Return [X, Y] of the center of cell containing provided text 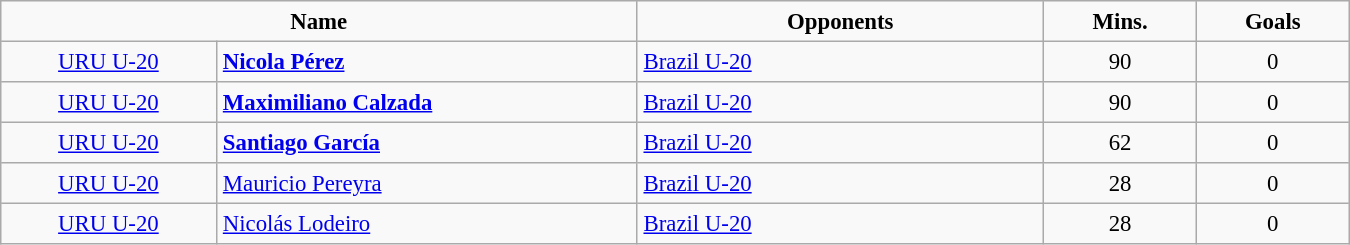
Goals [1272, 21]
Mauricio Pereyra [426, 183]
Mins. [1120, 21]
Opponents [840, 21]
62 [1120, 142]
Maximiliano Calzada [426, 102]
Name [319, 21]
Santiago García [426, 142]
Nicola Pérez [426, 61]
Nicolás Lodeiro [426, 223]
